Return the (x, y) coordinate for the center point of the cell that contains the specified text.  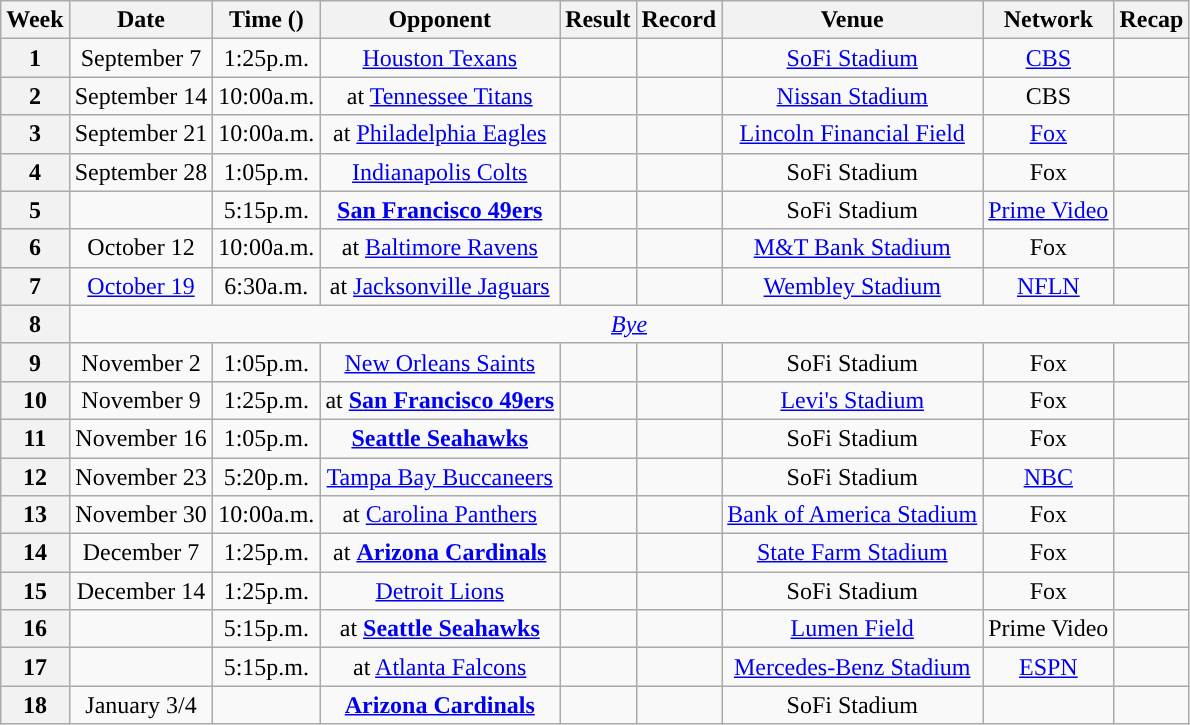
NFLN (1048, 286)
Week (35, 20)
13 (35, 515)
September 28 (141, 172)
18 (35, 705)
6 (35, 248)
Levi's Stadium (852, 400)
Wembley Stadium (852, 286)
November 23 (141, 477)
Indianapolis Colts (440, 172)
Result (598, 20)
Bye (629, 324)
at Jacksonville Jaguars (440, 286)
at Arizona Cardinals (440, 553)
Arizona Cardinals (440, 705)
Seattle Seahawks (440, 438)
November 9 (141, 400)
November 30 (141, 515)
Houston Texans (440, 58)
Network (1048, 20)
San Francisco 49ers (440, 210)
Nissan Stadium (852, 96)
Record (679, 20)
Venue (852, 20)
New Orleans Saints (440, 362)
1 (35, 58)
State Farm Stadium (852, 553)
December 7 (141, 553)
September 14 (141, 96)
7 (35, 286)
September 7 (141, 58)
5 (35, 210)
NBC (1048, 477)
17 (35, 667)
at Tennessee Titans (440, 96)
at Atlanta Falcons (440, 667)
M&T Bank Stadium (852, 248)
at Seattle Seahawks (440, 629)
Bank of America Stadium (852, 515)
ESPN (1048, 667)
Opponent (440, 20)
5:20p.m. (266, 477)
4 (35, 172)
Date (141, 20)
12 (35, 477)
Time () (266, 20)
16 (35, 629)
at San Francisco 49ers (440, 400)
at Carolina Panthers (440, 515)
January 3/4 (141, 705)
September 21 (141, 134)
14 (35, 553)
Lumen Field (852, 629)
10 (35, 400)
11 (35, 438)
8 (35, 324)
9 (35, 362)
15 (35, 591)
Mercedes-Benz Stadium (852, 667)
6:30a.m. (266, 286)
October 19 (141, 286)
Lincoln Financial Field (852, 134)
at Baltimore Ravens (440, 248)
October 12 (141, 248)
December 14 (141, 591)
Recap (1152, 20)
November 2 (141, 362)
at Philadelphia Eagles (440, 134)
3 (35, 134)
Tampa Bay Buccaneers (440, 477)
November 16 (141, 438)
2 (35, 96)
Detroit Lions (440, 591)
